Find where the given text appears and provide that cell's center as (x, y) coordinate. 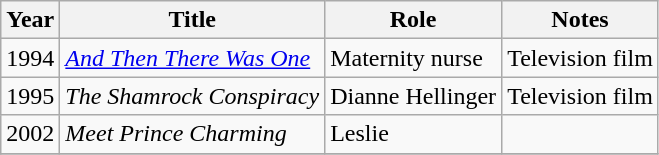
Meet Prince Charming (192, 134)
Leslie (414, 134)
Year (30, 20)
The Shamrock Conspiracy (192, 96)
Notes (580, 20)
2002 (30, 134)
1995 (30, 96)
Title (192, 20)
Role (414, 20)
Dianne Hellinger (414, 96)
Maternity nurse (414, 58)
1994 (30, 58)
And Then There Was One (192, 58)
